Detect which cell encompasses the target text, then output its (x, y) center coordinate. 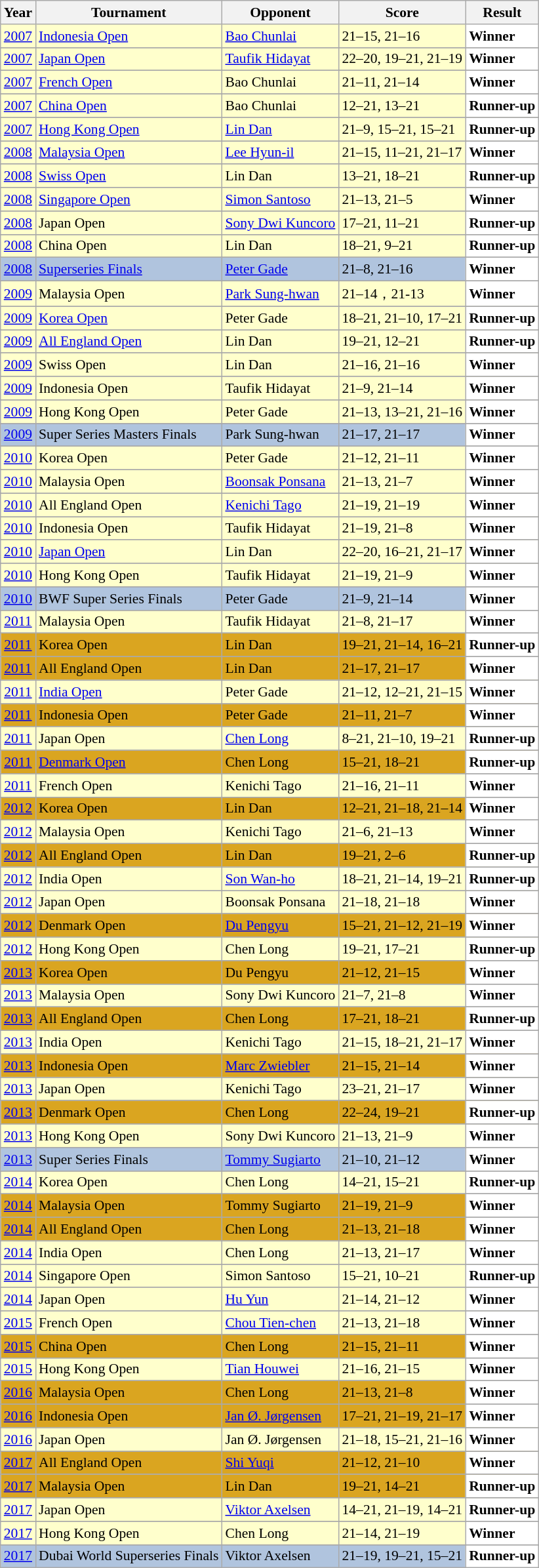
21–16, 21–16 (402, 365)
14–21, 15–21 (402, 1182)
21–9, 15–21, 15–21 (402, 129)
18–21, 21–10, 17–21 (402, 318)
Shi Yuqi (280, 1463)
Marc Zwiebler (280, 1066)
21–8, 21–17 (402, 622)
Chou Tien-chen (280, 1323)
21–11, 21–7 (402, 715)
21–15, 11–21, 21–17 (402, 153)
12–21, 21–18, 21–14 (402, 809)
21–13, 21–5 (402, 199)
Super Series Masters Finals (129, 435)
12–21, 13–21 (402, 106)
Son Wan-ho (280, 879)
15–21, 18–21 (402, 762)
Superseries Finals (129, 270)
21–19, 21–8 (402, 529)
21–12, 12–21, 21–15 (402, 692)
21–15, 21–14 (402, 1066)
22–24, 19–21 (402, 1113)
18–21, 21–14, 19–21 (402, 879)
19–21, 14–21 (402, 1487)
21–16, 21–11 (402, 786)
19–21, 12–21 (402, 342)
21–7, 21–8 (402, 995)
21–13, 21–8 (402, 1393)
21–12, 21–11 (402, 458)
21–10, 21–12 (402, 1159)
21–14，21-13 (402, 294)
22–20, 16–21, 21–17 (402, 552)
21–13, 13–21, 21–16 (402, 412)
17–21, 18–21 (402, 1019)
21–13, 21–17 (402, 1253)
Dubai World Superseries Finals (129, 1556)
21–6, 21–13 (402, 832)
19–21, 2–6 (402, 856)
22–20, 19–21, 21–19 (402, 59)
Tournament (129, 12)
23–21, 21–17 (402, 1089)
BWF Super Series Finals (129, 599)
21–12, 21–10 (402, 1463)
14–21, 21–19, 14–21 (402, 1510)
21–12, 21–15 (402, 973)
21–19, 21–19 (402, 505)
21–15, 21–16 (402, 36)
21–13, 21–7 (402, 482)
21–16, 21–15 (402, 1369)
21–19, 19–21, 15–21 (402, 1556)
21–15, 21–11 (402, 1346)
21–8, 21–16 (402, 270)
Super Series Finals (129, 1159)
19–21, 21–14, 16–21 (402, 645)
13–21, 18–21 (402, 176)
21–11, 21–14 (402, 83)
17–21, 21–19, 21–17 (402, 1417)
21–13, 21–9 (402, 1136)
21–14, 21–12 (402, 1300)
21–14, 21–19 (402, 1533)
15–21, 21–12, 21–19 (402, 926)
Lee Hyun-il (280, 153)
Opponent (280, 12)
21–18, 15–21, 21–16 (402, 1439)
Score (402, 12)
17–21, 11–21 (402, 223)
15–21, 10–21 (402, 1276)
8–21, 21–10, 19–21 (402, 739)
21–18, 21–18 (402, 902)
18–21, 9–21 (402, 246)
Year (18, 12)
Tian Houwei (280, 1369)
19–21, 17–21 (402, 949)
Hu Yun (280, 1300)
21–15, 18–21, 21–17 (402, 1043)
Result (502, 12)
